Output the (x, y) coordinate of the center of the cell containing the given text.  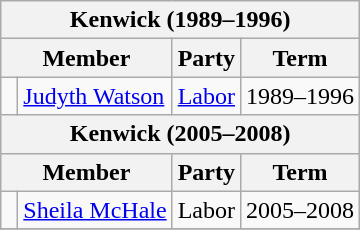
1989–1996 (300, 96)
Sheila McHale (95, 210)
Kenwick (2005–2008) (180, 134)
2005–2008 (300, 210)
Kenwick (1989–1996) (180, 20)
Judyth Watson (95, 96)
